For the text-containing cell, return its midpoint in [x, y] coordinate format. 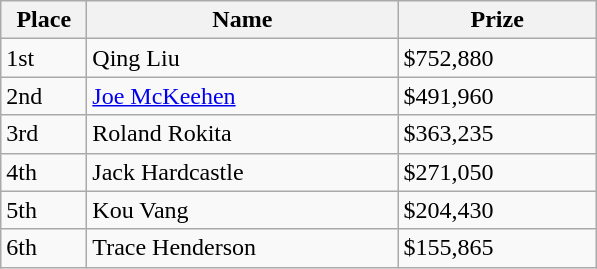
2nd [44, 96]
Roland Rokita [242, 134]
5th [44, 210]
3rd [44, 134]
Place [44, 20]
$491,960 [498, 96]
$204,430 [498, 210]
Kou Vang [242, 210]
Name [242, 20]
$155,865 [498, 248]
$363,235 [498, 134]
Trace Henderson [242, 248]
Qing Liu [242, 58]
1st [44, 58]
$752,880 [498, 58]
6th [44, 248]
Jack Hardcastle [242, 172]
$271,050 [498, 172]
4th [44, 172]
Prize [498, 20]
Joe McKeehen [242, 96]
